Pinpoint the cell where the given text exists, returning its [x, y] midpoint coordinate. 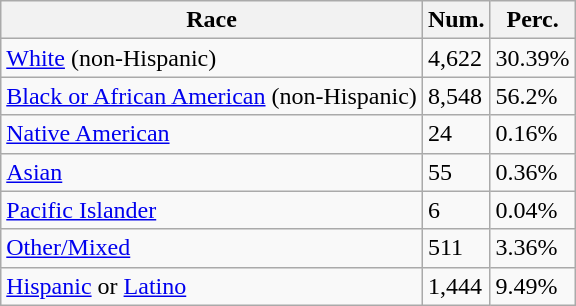
4,622 [456, 58]
511 [456, 248]
Pacific Islander [212, 210]
0.04% [532, 210]
Perc. [532, 20]
9.49% [532, 286]
Black or African American (non-Hispanic) [212, 96]
30.39% [532, 58]
3.36% [532, 248]
6 [456, 210]
Hispanic or Latino [212, 286]
8,548 [456, 96]
Native American [212, 134]
Asian [212, 172]
Race [212, 20]
0.36% [532, 172]
24 [456, 134]
White (non-Hispanic) [212, 58]
Num. [456, 20]
55 [456, 172]
1,444 [456, 286]
0.16% [532, 134]
Other/Mixed [212, 248]
56.2% [532, 96]
